Find where the given text appears and provide that cell's center as [x, y] coordinate. 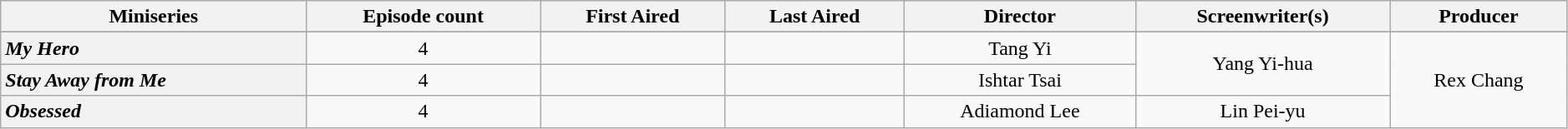
Stay Away from Me [154, 80]
Episode count [424, 17]
Tang Yi [1019, 48]
First Aired [633, 17]
Miniseries [154, 17]
Lin Pei-yu [1263, 112]
Yang Yi-hua [1263, 64]
Rex Chang [1479, 80]
Screenwriter(s) [1263, 17]
Producer [1479, 17]
Obsessed [154, 112]
Director [1019, 17]
My Hero [154, 48]
Ishtar Tsai [1019, 80]
Adiamond Lee [1019, 112]
Last Aired [814, 17]
